Output the (X, Y) coordinate of the center of the cell containing the given text.  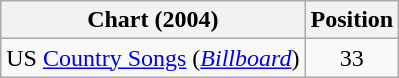
US Country Songs (Billboard) (153, 58)
33 (352, 58)
Chart (2004) (153, 20)
Position (352, 20)
